Pinpoint the cell where the given text exists, returning its (X, Y) midpoint coordinate. 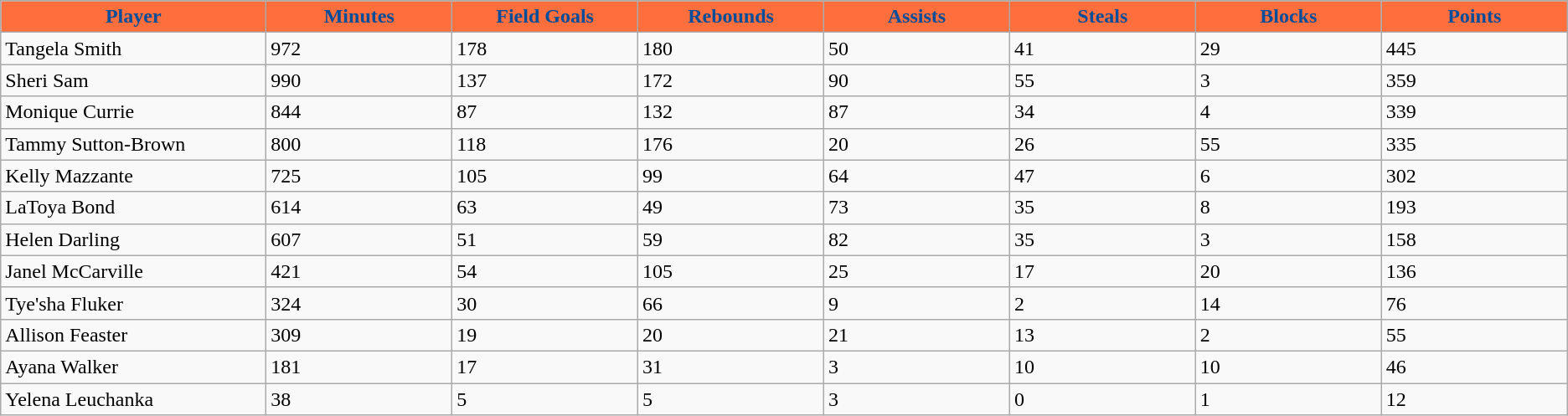
136 (1474, 271)
12 (1474, 399)
0 (1102, 399)
Allison Feaster (134, 335)
132 (731, 112)
Helen Darling (134, 239)
Ayana Walker (134, 367)
6 (1288, 176)
302 (1474, 176)
359 (1474, 80)
14 (1288, 303)
844 (359, 112)
21 (916, 335)
76 (1474, 303)
Steals (1102, 17)
47 (1102, 176)
800 (359, 144)
29 (1288, 49)
46 (1474, 367)
63 (545, 208)
Points (1474, 17)
339 (1474, 112)
13 (1102, 335)
50 (916, 49)
59 (731, 239)
181 (359, 367)
607 (359, 239)
180 (731, 49)
Assists (916, 17)
Minutes (359, 17)
Monique Currie (134, 112)
158 (1474, 239)
Kelly Mazzante (134, 176)
41 (1102, 49)
66 (731, 303)
64 (916, 176)
54 (545, 271)
725 (359, 176)
193 (1474, 208)
Player (134, 17)
30 (545, 303)
26 (1102, 144)
51 (545, 239)
324 (359, 303)
614 (359, 208)
Blocks (1288, 17)
178 (545, 49)
118 (545, 144)
Rebounds (731, 17)
990 (359, 80)
Tangela Smith (134, 49)
LaToya Bond (134, 208)
1 (1288, 399)
99 (731, 176)
34 (1102, 112)
49 (731, 208)
9 (916, 303)
82 (916, 239)
73 (916, 208)
19 (545, 335)
172 (731, 80)
31 (731, 367)
972 (359, 49)
176 (731, 144)
445 (1474, 49)
309 (359, 335)
137 (545, 80)
335 (1474, 144)
Janel McCarville (134, 271)
Field Goals (545, 17)
8 (1288, 208)
38 (359, 399)
421 (359, 271)
Tammy Sutton-Brown (134, 144)
25 (916, 271)
4 (1288, 112)
90 (916, 80)
Sheri Sam (134, 80)
Yelena Leuchanka (134, 399)
Tye'sha Fluker (134, 303)
